Determine the (x, y) coordinate at the center of the cell enclosing the given text.  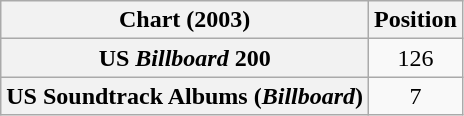
US Billboard 200 (185, 58)
126 (416, 58)
Chart (2003) (185, 20)
7 (416, 96)
Position (416, 20)
US Soundtrack Albums (Billboard) (185, 96)
